Return the (x, y) coordinate for the center point of the cell that contains the specified text.  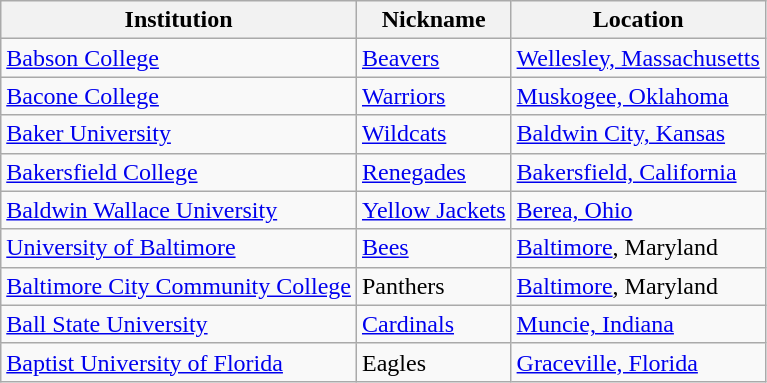
Wellesley, Massachusetts (638, 58)
Cardinals (434, 324)
Muncie, Indiana (638, 324)
Wildcats (434, 134)
Eagles (434, 362)
Ball State University (179, 324)
Babson College (179, 58)
Institution (179, 20)
Baker University (179, 134)
Beavers (434, 58)
Yellow Jackets (434, 210)
Bees (434, 248)
Renegades (434, 172)
Nickname (434, 20)
Panthers (434, 286)
University of Baltimore (179, 248)
Graceville, Florida (638, 362)
Location (638, 20)
Baltimore City Community College (179, 286)
Muskogee, Oklahoma (638, 96)
Berea, Ohio (638, 210)
Warriors (434, 96)
Baldwin Wallace University (179, 210)
Baldwin City, Kansas (638, 134)
Bakersfield, California (638, 172)
Bakersfield College (179, 172)
Baptist University of Florida (179, 362)
Bacone College (179, 96)
